From the cell containing the given text, extract its center point as [X, Y] coordinate. 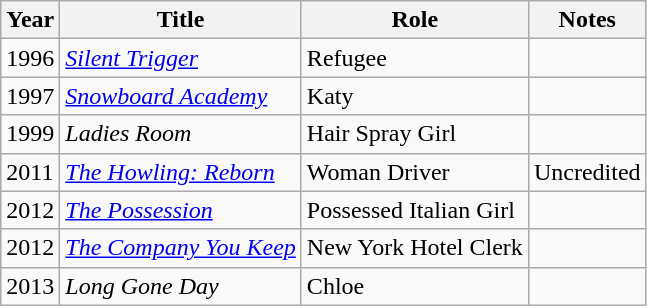
Refugee [414, 58]
1996 [30, 58]
New York Hotel Clerk [414, 248]
Woman Driver [414, 172]
Hair Spray Girl [414, 134]
1999 [30, 134]
The Company You Keep [181, 248]
Ladies Room [181, 134]
Uncredited [587, 172]
Silent Trigger [181, 58]
Role [414, 20]
The Possession [181, 210]
2011 [30, 172]
Title [181, 20]
1997 [30, 96]
Katy [414, 96]
Possessed Italian Girl [414, 210]
Year [30, 20]
Chloe [414, 286]
Notes [587, 20]
The Howling: Reborn [181, 172]
Snowboard Academy [181, 96]
Long Gone Day [181, 286]
2013 [30, 286]
